Search for the cell housing the specified text and yield its (x, y) center coordinate. 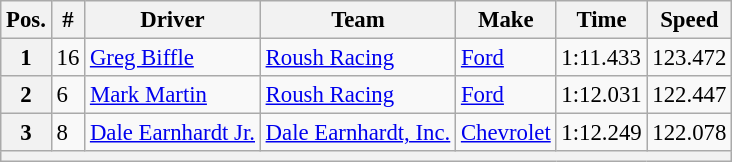
Pos. (26, 20)
Time (602, 20)
2 (26, 95)
123.472 (690, 58)
8 (68, 133)
Speed (690, 20)
Chevrolet (506, 133)
1:12.031 (602, 95)
Driver (173, 20)
1:12.249 (602, 133)
Dale Earnhardt Jr. (173, 133)
Mark Martin (173, 95)
Greg Biffle (173, 58)
Team (358, 20)
3 (26, 133)
122.078 (690, 133)
1:11.433 (602, 58)
6 (68, 95)
Dale Earnhardt, Inc. (358, 133)
1 (26, 58)
122.447 (690, 95)
Make (506, 20)
16 (68, 58)
# (68, 20)
